Determine the [X, Y] coordinate at the center of the cell enclosing the given text.  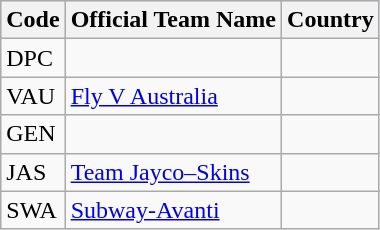
Team Jayco–Skins [173, 172]
JAS [33, 172]
Official Team Name [173, 20]
Fly V Australia [173, 96]
Subway-Avanti [173, 210]
DPC [33, 58]
GEN [33, 134]
VAU [33, 96]
Code [33, 20]
SWA [33, 210]
Country [331, 20]
